Output the [X, Y] coordinate of the center of the cell containing the given text.  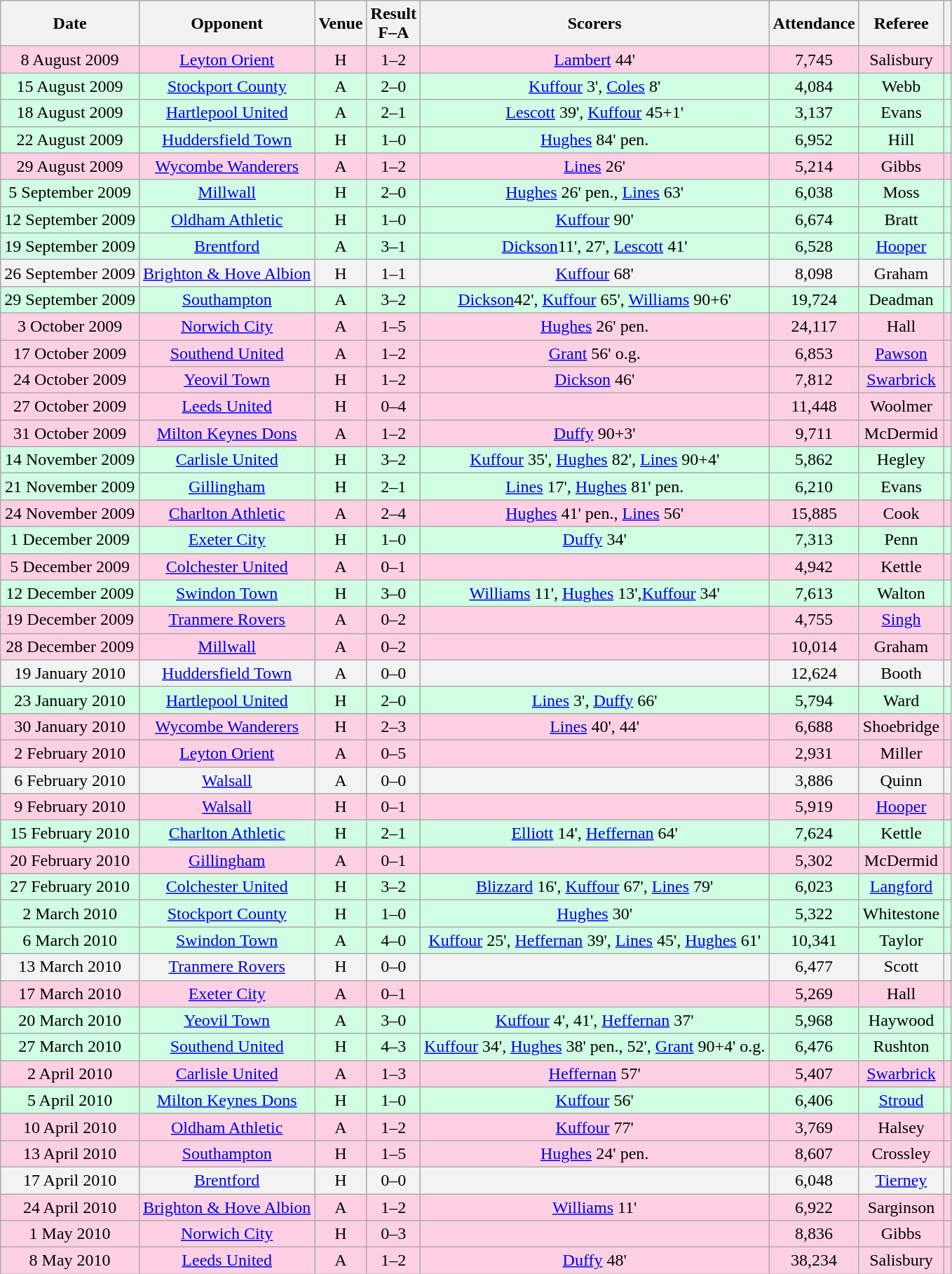
2–4 [393, 513]
Kuffour 77' [594, 1127]
6 March 2010 [70, 940]
5,302 [814, 860]
Hegley [901, 460]
Duffy 34' [594, 540]
4,755 [814, 620]
ResultF–A [393, 24]
29 August 2009 [70, 166]
Ward [901, 700]
17 April 2010 [70, 1180]
4,084 [814, 86]
Kuffour 4', 41', Heffernan 37' [594, 1020]
8 May 2010 [70, 1261]
Pawson [901, 353]
12 December 2009 [70, 593]
Booth [901, 673]
Hughes 26' pen. [594, 326]
8,098 [814, 273]
Duffy 48' [594, 1261]
7,313 [814, 540]
2–3 [393, 726]
Williams 11' [594, 1207]
Woolmer [901, 407]
19,724 [814, 299]
3,886 [814, 780]
0–3 [393, 1234]
5 September 2009 [70, 193]
2 March 2010 [70, 914]
30 January 2010 [70, 726]
28 December 2009 [70, 646]
Dickson 46' [594, 380]
22 August 2009 [70, 140]
Tierney [901, 1180]
6,688 [814, 726]
29 September 2009 [70, 299]
Sarginson [901, 1207]
Scorers [594, 24]
Kuffour 56' [594, 1100]
Duffy 90+3' [594, 433]
6,952 [814, 140]
Attendance [814, 24]
24,117 [814, 326]
Langford [901, 887]
Venue [341, 24]
Scott [901, 967]
Shoebridge [901, 726]
21 November 2009 [70, 487]
5 April 2010 [70, 1100]
5,794 [814, 700]
10,014 [814, 646]
5,322 [814, 914]
Dickson11', 27', Lescott 41' [594, 246]
6,476 [814, 1047]
Kuffour 25', Heffernan 39', Lines 45', Hughes 61' [594, 940]
Kuffour 3', Coles 8' [594, 86]
Bratt [901, 219]
18 August 2009 [70, 113]
Blizzard 16', Kuffour 67', Lines 79' [594, 887]
7,745 [814, 60]
2 February 2010 [70, 753]
1 December 2009 [70, 540]
Deadman [901, 299]
5,862 [814, 460]
8 August 2009 [70, 60]
27 October 2009 [70, 407]
Walton [901, 593]
13 March 2010 [70, 967]
23 January 2010 [70, 700]
1–3 [393, 1073]
Hughes 26' pen., Lines 63' [594, 193]
Cook [901, 513]
31 October 2009 [70, 433]
7,624 [814, 834]
Elliott 14', Heffernan 64' [594, 834]
10 April 2010 [70, 1127]
Hill [901, 140]
2 April 2010 [70, 1073]
6,674 [814, 219]
9,711 [814, 433]
15,885 [814, 513]
Penn [901, 540]
6,853 [814, 353]
Heffernan 57' [594, 1073]
Kuffour 68' [594, 273]
19 January 2010 [70, 673]
14 November 2009 [70, 460]
Quinn [901, 780]
5,214 [814, 166]
1–1 [393, 273]
Opponent [226, 24]
Moss [901, 193]
7,812 [814, 380]
7,613 [814, 593]
Lines 3', Duffy 66' [594, 700]
Kuffour 34', Hughes 38' pen., 52', Grant 90+4' o.g. [594, 1047]
4–3 [393, 1047]
Lines 26' [594, 166]
6,406 [814, 1100]
3,137 [814, 113]
27 February 2010 [70, 887]
6,477 [814, 967]
Kuffour 35', Hughes 82', Lines 90+4' [594, 460]
4–0 [393, 940]
Lescott 39', Kuffour 45+1' [594, 113]
6,528 [814, 246]
Miller [901, 753]
8,836 [814, 1234]
Webb [901, 86]
Halsey [901, 1127]
Lines 17', Hughes 81' pen. [594, 487]
38,234 [814, 1261]
26 September 2009 [70, 273]
17 October 2009 [70, 353]
6,023 [814, 887]
10,341 [814, 940]
Grant 56' o.g. [594, 353]
Haywood [901, 1020]
3 October 2009 [70, 326]
Hughes 84' pen. [594, 140]
6,038 [814, 193]
8,607 [814, 1153]
19 December 2009 [70, 620]
5,407 [814, 1073]
0–5 [393, 753]
17 March 2010 [70, 994]
Referee [901, 24]
11,448 [814, 407]
4,942 [814, 567]
Stroud [901, 1100]
12 September 2009 [70, 219]
3–1 [393, 246]
15 August 2009 [70, 86]
Crossley [901, 1153]
6,210 [814, 487]
Whitestone [901, 914]
Hughes 24' pen. [594, 1153]
19 September 2009 [70, 246]
Hughes 30' [594, 914]
24 November 2009 [70, 513]
Williams 11', Hughes 13',Kuffour 34' [594, 593]
Lambert 44' [594, 60]
0–4 [393, 407]
24 April 2010 [70, 1207]
1 May 2010 [70, 1234]
20 March 2010 [70, 1020]
5,269 [814, 994]
Singh [901, 620]
13 April 2010 [70, 1153]
5,919 [814, 807]
Hughes 41' pen., Lines 56' [594, 513]
6,048 [814, 1180]
9 February 2010 [70, 807]
20 February 2010 [70, 860]
12,624 [814, 673]
Kuffour 90' [594, 219]
Date [70, 24]
Taylor [901, 940]
5,968 [814, 1020]
6,922 [814, 1207]
2,931 [814, 753]
Lines 40', 44' [594, 726]
27 March 2010 [70, 1047]
Rushton [901, 1047]
5 December 2009 [70, 567]
Dickson42', Kuffour 65', Williams 90+6' [594, 299]
24 October 2009 [70, 380]
3,769 [814, 1127]
15 February 2010 [70, 834]
6 February 2010 [70, 780]
